Return the [X, Y] coordinate for the center point of the cell that contains the specified text.  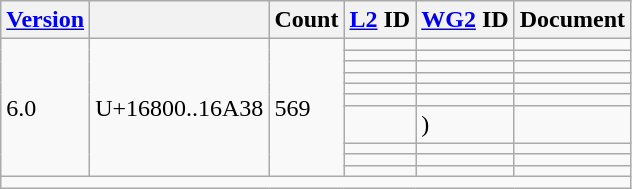
569 [306, 108]
U+16800..16A38 [180, 108]
Document [572, 20]
L2 ID [380, 20]
) [465, 124]
Count [306, 20]
Version [46, 20]
WG2 ID [465, 20]
6.0 [46, 108]
